Return the (X, Y) coordinate for the center point of the cell that contains the specified text.  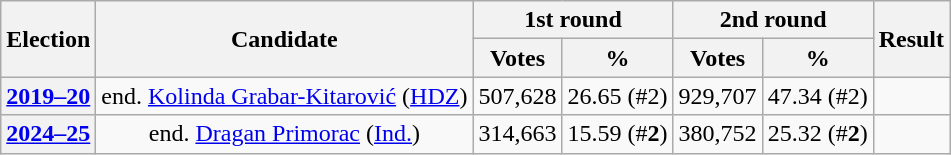
314,663 (518, 134)
47.34 (#2) (818, 96)
26.65 (#2) (618, 96)
929,707 (718, 96)
507,628 (518, 96)
end. Kolinda Grabar-Kitarović (HDZ) (284, 96)
25.32 (#2) (818, 134)
Candidate (284, 39)
Result (911, 39)
2019–20 (48, 96)
2024–25 (48, 134)
1st round (573, 20)
end. Dragan Primorac (Ind.) (284, 134)
2nd round (773, 20)
15.59 (#2) (618, 134)
380,752 (718, 134)
Election (48, 39)
